Capture the cell that displays the provided text and extract its (x, y) central coordinate. 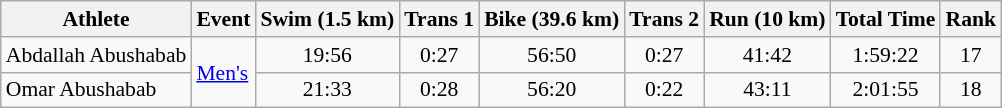
Omar Abushabab (96, 90)
Run (10 km) (767, 19)
17 (970, 55)
Men's (223, 72)
41:42 (767, 55)
Abdallah Abushabab (96, 55)
0:28 (439, 90)
Swim (1.5 km) (327, 19)
18 (970, 90)
56:20 (552, 90)
1:59:22 (886, 55)
Bike (39.6 km) (552, 19)
Total Time (886, 19)
43:11 (767, 90)
2:01:55 (886, 90)
Athlete (96, 19)
Trans 2 (664, 19)
Trans 1 (439, 19)
Rank (970, 19)
19:56 (327, 55)
56:50 (552, 55)
0:22 (664, 90)
21:33 (327, 90)
Event (223, 19)
